Output the (X, Y) coordinate of the center of the cell containing the given text.  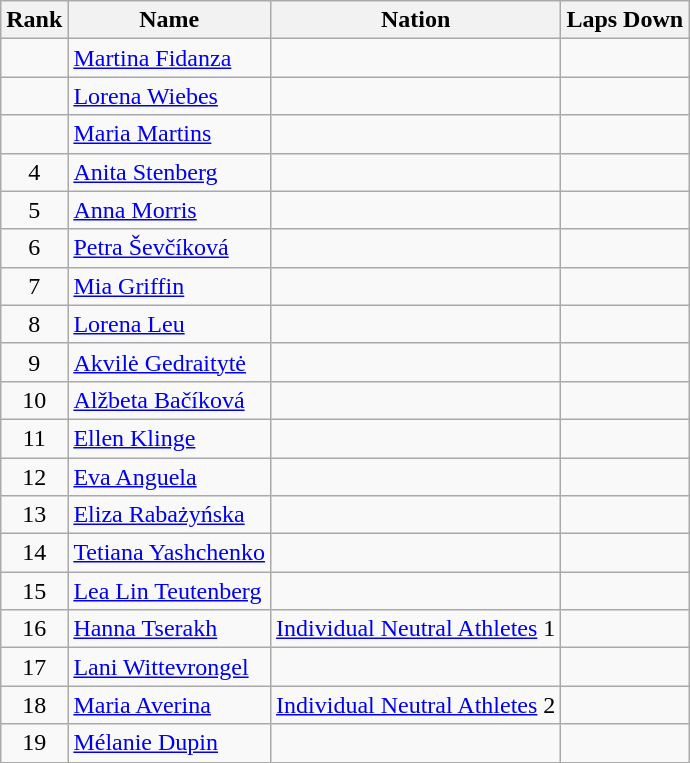
Lorena Leu (170, 324)
Name (170, 20)
19 (34, 743)
6 (34, 248)
Eva Anguela (170, 477)
Mélanie Dupin (170, 743)
Eliza Rabażyńska (170, 515)
7 (34, 286)
16 (34, 629)
Ellen Klinge (170, 438)
Mia Griffin (170, 286)
Laps Down (625, 20)
Rank (34, 20)
13 (34, 515)
5 (34, 210)
Akvilė Gedraitytė (170, 362)
Petra Ševčíková (170, 248)
11 (34, 438)
Maria Martins (170, 134)
17 (34, 667)
12 (34, 477)
Lea Lin Teutenberg (170, 591)
9 (34, 362)
Individual Neutral Athletes 1 (416, 629)
8 (34, 324)
10 (34, 400)
4 (34, 172)
Lani Wittevrongel (170, 667)
Martina Fidanza (170, 58)
Maria Averina (170, 705)
Hanna Tserakh (170, 629)
Tetiana Yashchenko (170, 553)
15 (34, 591)
Nation (416, 20)
Lorena Wiebes (170, 96)
18 (34, 705)
Alžbeta Bačíková (170, 400)
Anna Morris (170, 210)
14 (34, 553)
Individual Neutral Athletes 2 (416, 705)
Anita Stenberg (170, 172)
